Determine the (X, Y) coordinate at the center of the cell enclosing the given text.  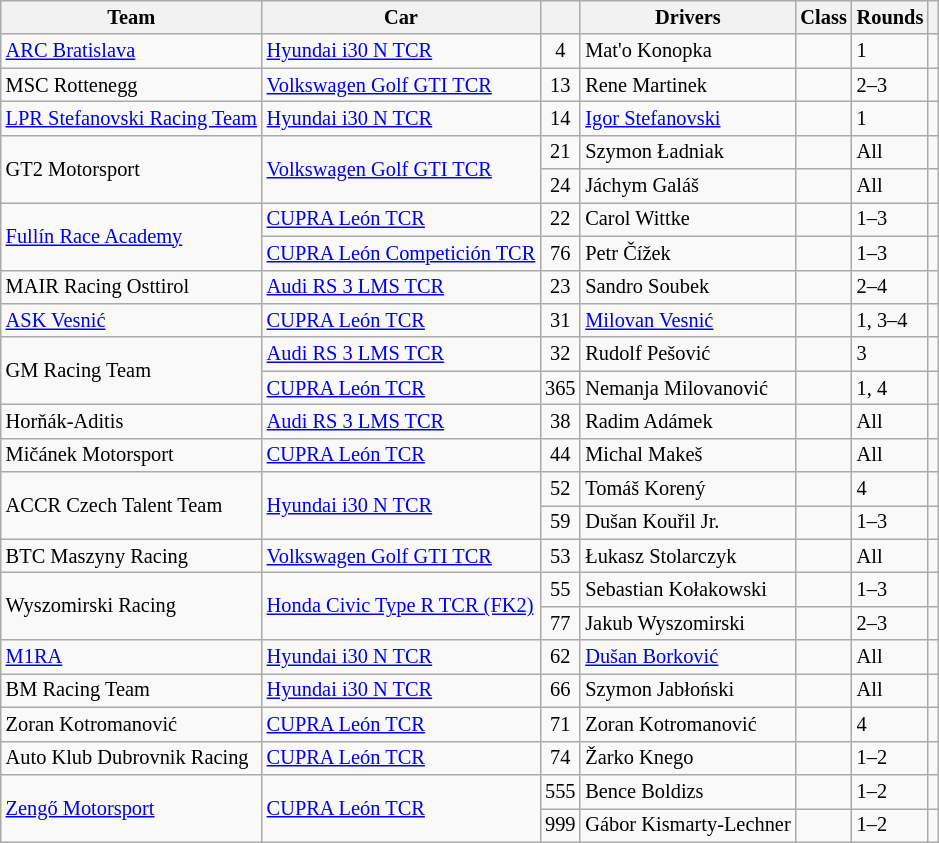
Bence Boldizs (688, 791)
77 (560, 623)
Sebastian Kołakowski (688, 589)
1, 3–4 (890, 320)
Rounds (890, 17)
74 (560, 758)
Jakub Wyszomirski (688, 623)
Class (824, 17)
LPR Stefanovski Racing Team (132, 118)
Dušan Borković (688, 657)
GT2 Motorsport (132, 168)
MAIR Racing Osttirol (132, 287)
21 (560, 152)
GM Racing Team (132, 370)
Petr Čížek (688, 253)
Milovan Vesnić (688, 320)
38 (560, 421)
Szymon Ładniak (688, 152)
Mičánek Motorsport (132, 455)
59 (560, 522)
62 (560, 657)
Auto Klub Dubrovnik Racing (132, 758)
13 (560, 85)
Szymon Jabłoński (688, 690)
53 (560, 556)
Rene Martinek (688, 85)
Horňák-Aditis (132, 421)
Jáchym Galáš (688, 186)
22 (560, 219)
Zengő Motorsport (132, 808)
Tomáš Korený (688, 489)
76 (560, 253)
Dušan Kouřil Jr. (688, 522)
Fullín Race Academy (132, 236)
2–4 (890, 287)
Team (132, 17)
Igor Stefanovski (688, 118)
1, 4 (890, 388)
555 (560, 791)
CUPRA León Competición TCR (401, 253)
Sandro Soubek (688, 287)
ASK Vesnić (132, 320)
ARC Bratislava (132, 51)
Honda Civic Type R TCR (FK2) (401, 606)
Nemanja Milovanović (688, 388)
ACCR Czech Talent Team (132, 506)
44 (560, 455)
Drivers (688, 17)
Radim Adámek (688, 421)
Gábor Kismarty-Lechner (688, 825)
Mat'o Konopka (688, 51)
32 (560, 354)
Michal Makeš (688, 455)
52 (560, 489)
M1RA (132, 657)
Carol Wittke (688, 219)
Rudolf Pešović (688, 354)
Wyszomirski Racing (132, 606)
3 (890, 354)
24 (560, 186)
66 (560, 690)
MSC Rottenegg (132, 85)
Łukasz Stolarczyk (688, 556)
365 (560, 388)
55 (560, 589)
14 (560, 118)
BTC Maszyny Racing (132, 556)
31 (560, 320)
BM Racing Team (132, 690)
23 (560, 287)
Žarko Knego (688, 758)
71 (560, 724)
Car (401, 17)
999 (560, 825)
